Provide the [X, Y] coordinate of the cell's center where the given text is located.  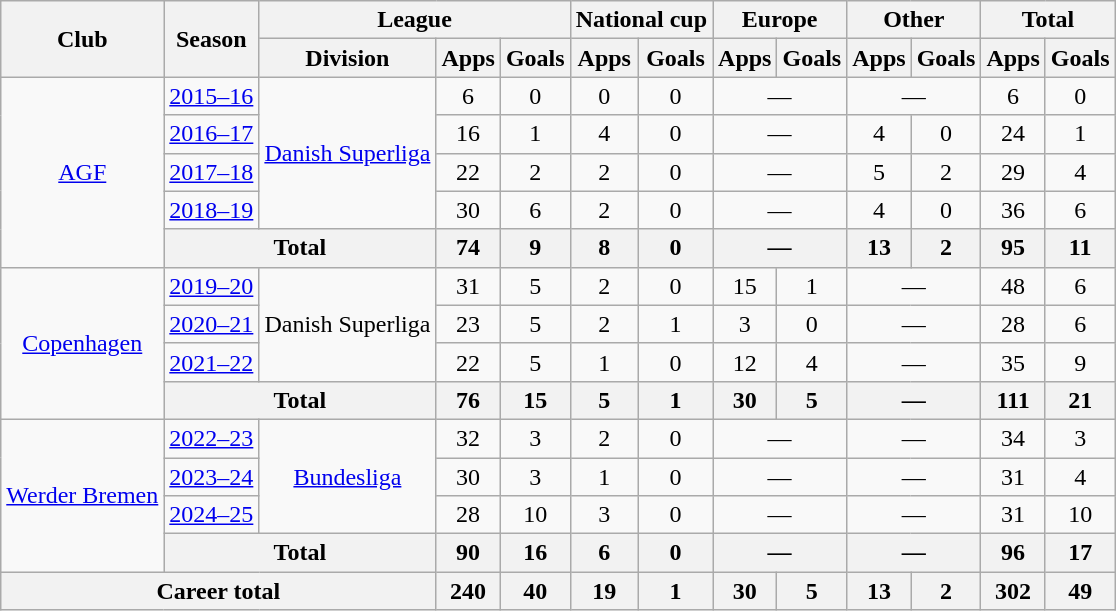
23 [468, 324]
Career total [218, 591]
2023–24 [212, 477]
Copenhagen [82, 343]
Club [82, 39]
2019–20 [212, 286]
76 [468, 400]
2017–18 [212, 172]
96 [1013, 553]
2020–21 [212, 324]
240 [468, 591]
2016–17 [212, 134]
League [414, 20]
29 [1013, 172]
35 [1013, 362]
Season [212, 39]
2018–19 [212, 210]
32 [468, 438]
2022–23 [212, 438]
8 [604, 248]
2021–22 [212, 362]
21 [1080, 400]
36 [1013, 210]
40 [535, 591]
24 [1013, 134]
Europe [780, 20]
12 [745, 362]
95 [1013, 248]
Other [914, 20]
34 [1013, 438]
111 [1013, 400]
90 [468, 553]
302 [1013, 591]
National cup [641, 20]
49 [1080, 591]
2015–16 [212, 96]
AGF [82, 172]
74 [468, 248]
19 [604, 591]
2024–25 [212, 515]
17 [1080, 553]
11 [1080, 248]
Werder Bremen [82, 495]
Bundesliga [348, 476]
Division [348, 58]
48 [1013, 286]
